Detect which cell encompasses the target text, then output its (X, Y) center coordinate. 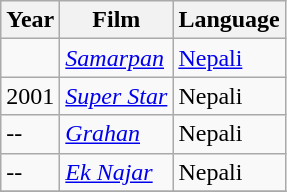
Language (229, 20)
Super Star (116, 96)
2001 (30, 96)
Ek Najar (116, 172)
Film (116, 20)
Grahan (116, 134)
Year (30, 20)
Samarpan (116, 58)
